Scan for the cell matching the given text and deliver its [x, y] coordinate at center. 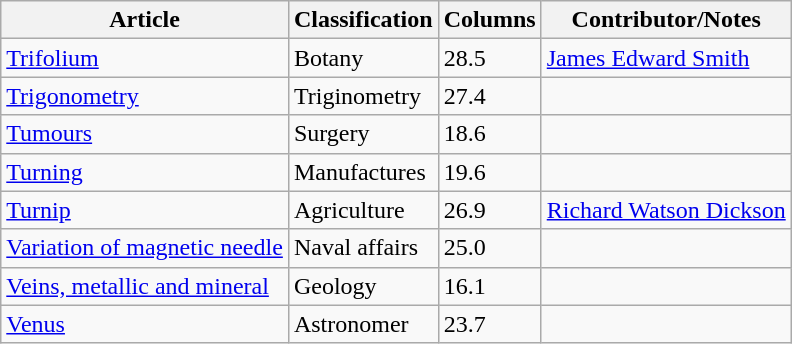
Triginometry [363, 96]
Turnip [145, 210]
19.6 [490, 172]
Contributor/Notes [666, 20]
26.9 [490, 210]
Agriculture [363, 210]
Geology [363, 286]
Astronomer [363, 324]
Article [145, 20]
23.7 [490, 324]
Richard Watson Dickson [666, 210]
Venus [145, 324]
16.1 [490, 286]
27.4 [490, 96]
Columns [490, 20]
Botany [363, 58]
Turning [145, 172]
Classification [363, 20]
25.0 [490, 248]
18.6 [490, 134]
Manufactures [363, 172]
Surgery [363, 134]
Trigonometry [145, 96]
James Edward Smith [666, 58]
Variation of magnetic needle [145, 248]
Trifolium [145, 58]
28.5 [490, 58]
Naval affairs [363, 248]
Veins, metallic and mineral [145, 286]
Tumours [145, 134]
